Search for the cell housing the specified text and yield its [x, y] center coordinate. 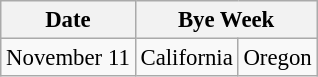
Date [68, 20]
Oregon [278, 58]
Bye Week [226, 20]
California [186, 58]
November 11 [68, 58]
